Extract the [X, Y] coordinate from the center of the cell holding the provided text.  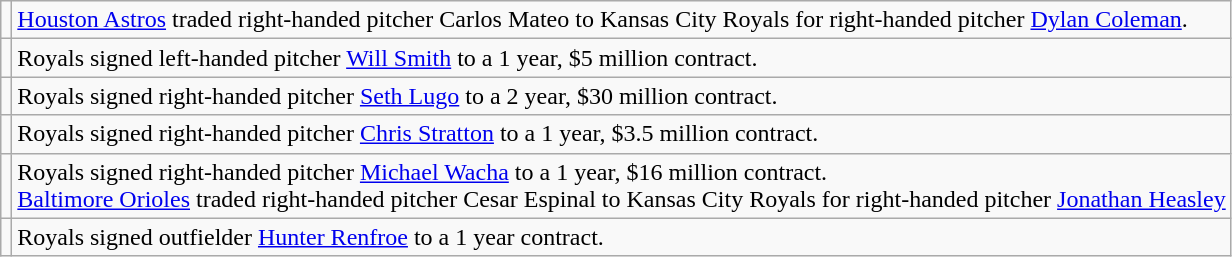
Royals signed outfielder Hunter Renfroe to a 1 year contract. [622, 237]
Houston Astros traded right-handed pitcher Carlos Mateo to Kansas City Royals for right-handed pitcher Dylan Coleman. [622, 20]
Royals signed right-handed pitcher Chris Stratton to a 1 year, $3.5 million contract. [622, 134]
Royals signed left-handed pitcher Will Smith to a 1 year, $5 million contract. [622, 58]
Royals signed right-handed pitcher Seth Lugo to a 2 year, $30 million contract. [622, 96]
